Output the [X, Y] coordinate of the center of the cell containing the given text.  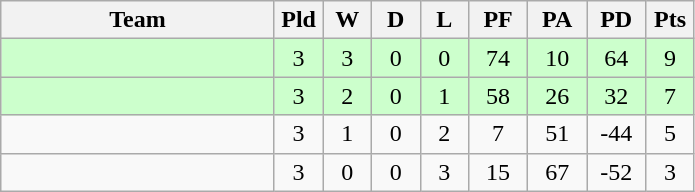
5 [670, 134]
10 [558, 58]
D [396, 20]
PF [498, 20]
9 [670, 58]
26 [558, 96]
64 [616, 58]
58 [498, 96]
32 [616, 96]
Pld [298, 20]
PD [616, 20]
Team [138, 20]
W [348, 20]
15 [498, 172]
67 [558, 172]
PA [558, 20]
-52 [616, 172]
51 [558, 134]
74 [498, 58]
Pts [670, 20]
L [444, 20]
-44 [616, 134]
